Return the [X, Y] coordinate for the center point of the cell that contains the specified text.  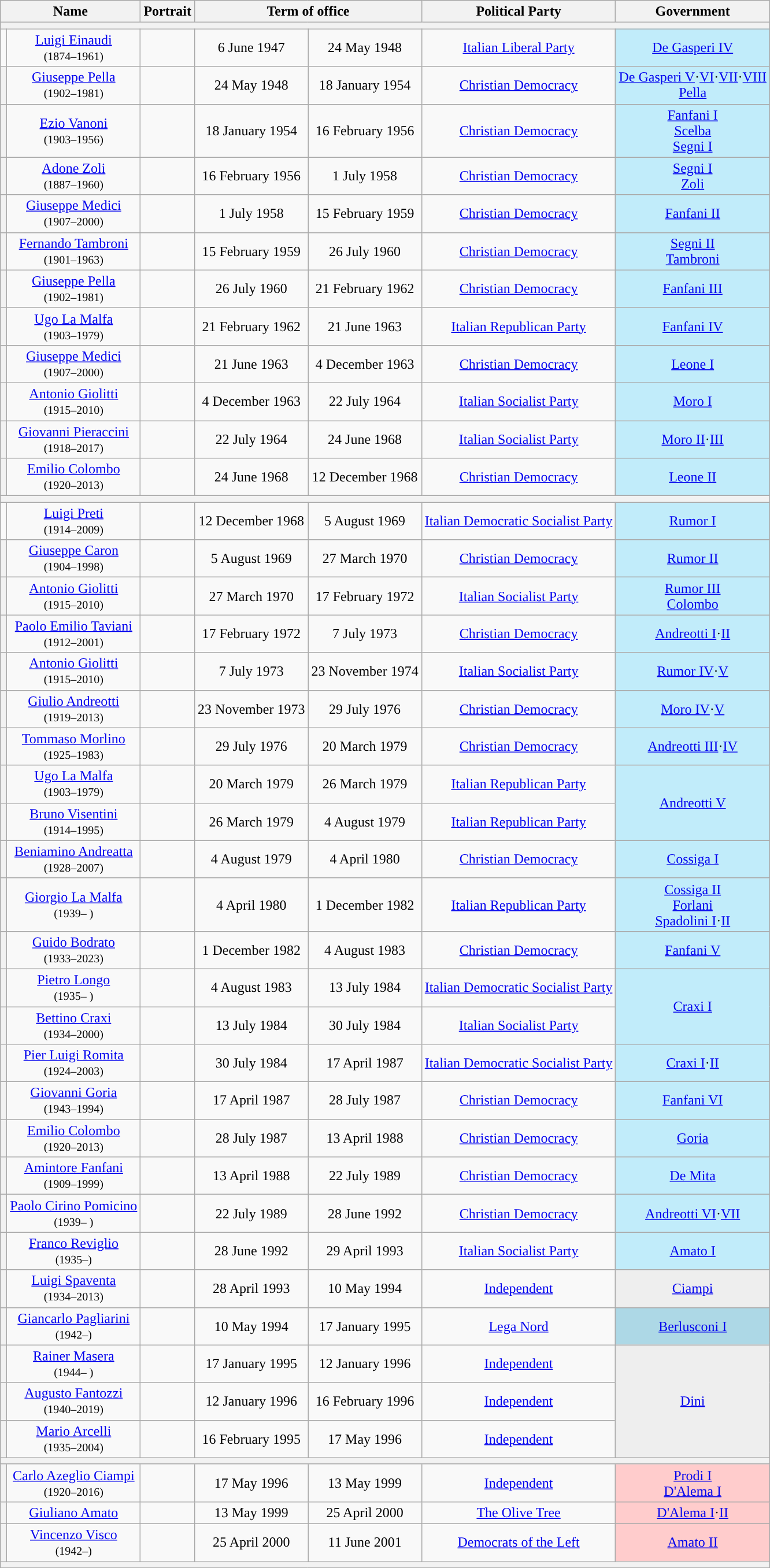
Beniamino Andreatta(1928–2007) [74, 859]
Mario Arcelli(1935–2004) [74, 1439]
Leone I [693, 364]
Term of office [309, 12]
Moro I [693, 401]
23 November 1973 [251, 709]
Guido Bodrato(1933–2023) [74, 950]
Prodi ID'Alema I [693, 1483]
Craxi I [693, 1006]
Fanfani V [693, 950]
Segni IZoli [693, 176]
29 April 1993 [365, 1251]
Giovanni Goria(1943–1994) [74, 1100]
Segni IITambroni [693, 251]
Cossiga I [693, 859]
Fanfani IScelbaSegni I [693, 131]
Giuseppe Caron(1904–1998) [74, 558]
Giuliano Amato [74, 1513]
Bettino Craxi(1934–2000) [74, 1025]
Amato I [693, 1251]
Amato II [693, 1542]
Rumor II [693, 558]
Fanfani VI [693, 1100]
Democrats of the Left [519, 1542]
Italian Liberal Party [519, 47]
Luigi Preti(1914–2009) [74, 521]
Luigi Einaudi(1874–1961) [74, 47]
Andreotti III·IV [693, 747]
Paolo Emilio Taviani(1912–2001) [74, 633]
Dini [693, 1401]
Moro IV·V [693, 709]
Amintore Fanfani(1909–1999) [74, 1176]
Portrait [168, 12]
Andreotti V [693, 803]
Giulio Andreotti(1919–2013) [74, 709]
D'Alema I·II [693, 1513]
Rumor I [693, 521]
16 February 1995 [251, 1439]
Franco Reviglio(1935–) [74, 1251]
Ciampi [693, 1289]
Cossiga IIForlaniSpadolini I·II [693, 905]
28 April 1993 [251, 1289]
Fanfani II [693, 214]
Tommaso Morlino(1925–1983) [74, 747]
Name [71, 12]
Luigi Spaventa(1934–2013) [74, 1289]
23 November 1974 [365, 672]
Fanfani III [693, 289]
Adone Zoli(1887–1960) [74, 176]
6 June 1947 [251, 47]
The Olive Tree [519, 1513]
De Gasperi IV [693, 47]
Carlo Azeglio Ciampi(1920–2016) [74, 1483]
Ezio Vanoni(1903–1956) [74, 131]
Pier Luigi Romita(1924–2003) [74, 1063]
Craxi I·II [693, 1063]
Fernando Tambroni(1901–1963) [74, 251]
Pietro Longo(1935– ) [74, 987]
Bruno Visentini(1914–1995) [74, 822]
Andreotti I·II [693, 633]
De Gasperi V·VI·VII·VIIIPella [693, 86]
Rumor IV·V [693, 672]
Leone II [693, 477]
Giovanni Pieraccini(1918–2017) [74, 439]
11 June 2001 [365, 1542]
Rainer Masera(1944– ) [74, 1364]
Moro II·III [693, 439]
Vincenzo Visco(1942–) [74, 1542]
Giancarlo Pagliarini(1942–) [74, 1326]
Rumor IIIColombo [693, 596]
Fanfani IV [693, 326]
Berlusconi I [693, 1326]
Goria [693, 1139]
Paolo Cirino Pomicino(1939– ) [74, 1214]
Andreotti VI·VII [693, 1214]
Political Party [519, 12]
16 February 1996 [365, 1401]
Augusto Fantozzi(1940–2019) [74, 1401]
Government [693, 12]
Lega Nord [519, 1326]
Giorgio La Malfa(1939– ) [74, 905]
De Mita [693, 1176]
